Scan for the cell matching the given text and deliver its [X, Y] coordinate at center. 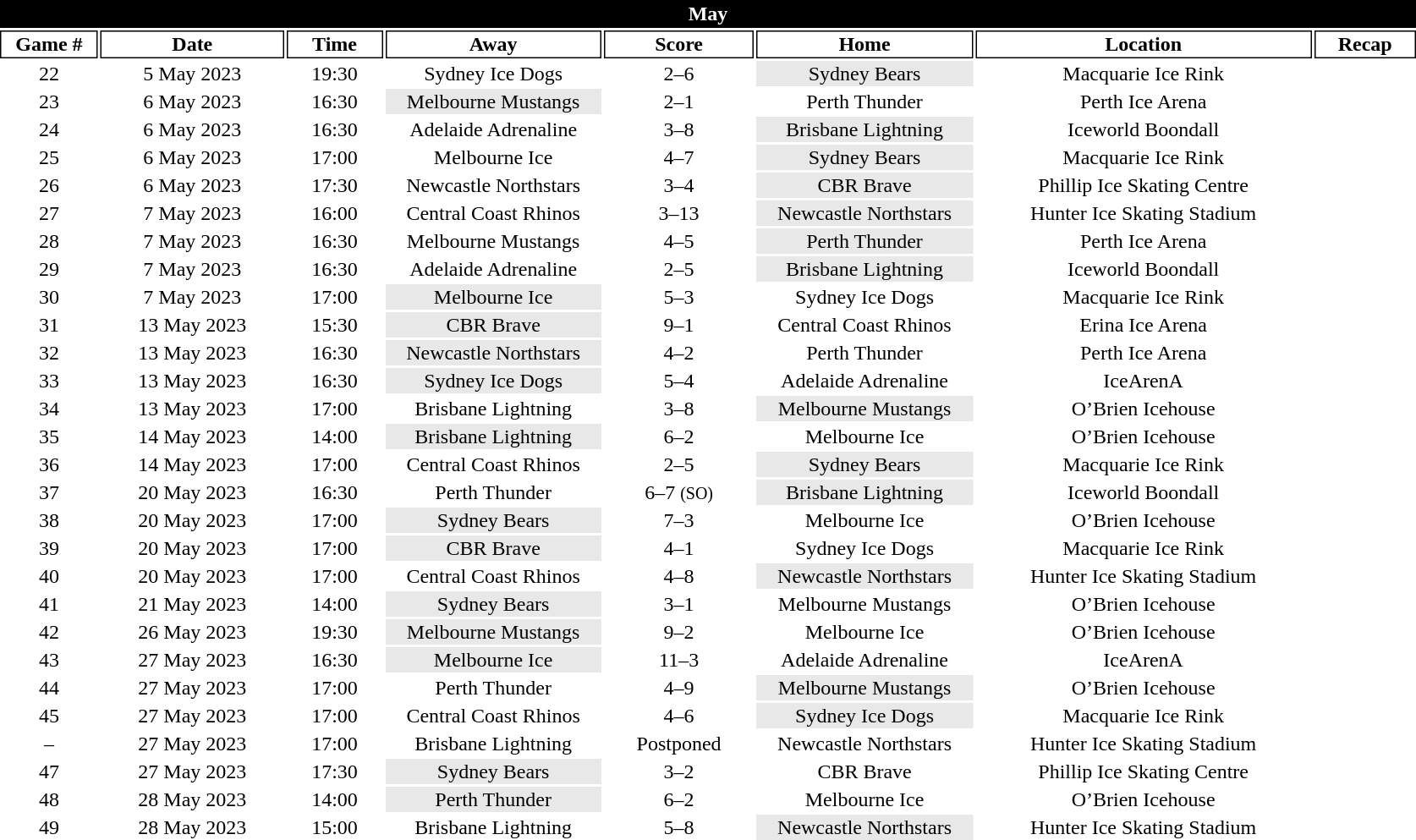
42 [49, 632]
6–7 (SO) [678, 492]
Recap [1365, 44]
Away [493, 44]
15:00 [335, 827]
31 [49, 325]
5 May 2023 [193, 74]
26 [49, 185]
37 [49, 492]
Date [193, 44]
5–3 [678, 297]
Game # [49, 44]
7–3 [678, 520]
11–3 [678, 660]
4–2 [678, 353]
45 [49, 716]
4–5 [678, 241]
43 [49, 660]
Location [1144, 44]
26 May 2023 [193, 632]
4–1 [678, 548]
24 [49, 129]
5–4 [678, 381]
21 May 2023 [193, 604]
Postponed [678, 744]
3–2 [678, 771]
4–6 [678, 716]
9–2 [678, 632]
15:30 [335, 325]
4–8 [678, 576]
3–4 [678, 185]
28 [49, 241]
38 [49, 520]
Home [864, 44]
34 [49, 409]
32 [49, 353]
4–7 [678, 157]
16:00 [335, 213]
49 [49, 827]
44 [49, 688]
22 [49, 74]
47 [49, 771]
– [49, 744]
40 [49, 576]
27 [49, 213]
30 [49, 297]
3–13 [678, 213]
35 [49, 436]
41 [49, 604]
3–1 [678, 604]
29 [49, 269]
Score [678, 44]
2–6 [678, 74]
39 [49, 548]
48 [49, 799]
5–8 [678, 827]
33 [49, 381]
25 [49, 157]
May [708, 14]
Erina Ice Arena [1144, 325]
4–9 [678, 688]
23 [49, 102]
2–1 [678, 102]
36 [49, 464]
9–1 [678, 325]
Time [335, 44]
